Detect which cell encompasses the target text, then output its (X, Y) center coordinate. 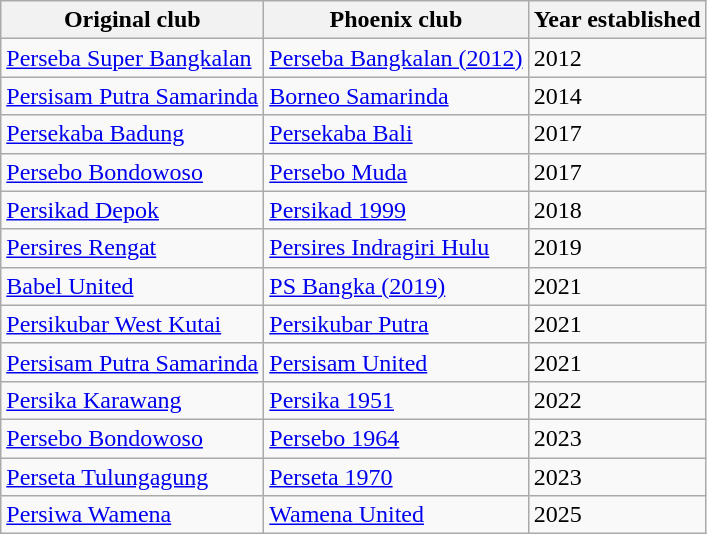
Perseta 1970 (396, 477)
Borneo Samarinda (396, 96)
Persikad Depok (132, 210)
Perseba Super Bangkalan (132, 58)
2025 (617, 515)
Perseta Tulungagung (132, 477)
Persika 1951 (396, 400)
Year established (617, 20)
Original club (132, 20)
Persika Karawang (132, 400)
Persires Rengat (132, 248)
Perseba Bangkalan (2012) (396, 58)
Persekaba Badung (132, 134)
Persires Indragiri Hulu (396, 248)
PS Bangka (2019) (396, 286)
Persikad 1999 (396, 210)
Persisam United (396, 362)
2019 (617, 248)
2014 (617, 96)
2018 (617, 210)
Babel United (132, 286)
Persebo 1964 (396, 438)
Persiwa Wamena (132, 515)
Persekaba Bali (396, 134)
Persikubar West Kutai (132, 324)
Wamena United (396, 515)
Phoenix club (396, 20)
Persikubar Putra (396, 324)
2012 (617, 58)
Persebo Muda (396, 172)
2022 (617, 400)
